Capture the cell that displays the provided text and extract its [X, Y] central coordinate. 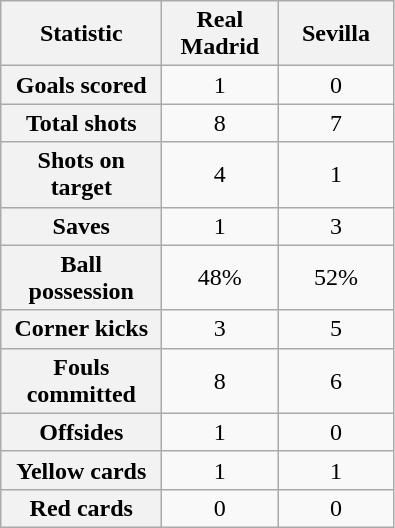
Ball possession [82, 278]
Saves [82, 226]
7 [336, 123]
Statistic [82, 34]
6 [336, 380]
Fouls committed [82, 380]
48% [220, 278]
Total shots [82, 123]
4 [220, 174]
Goals scored [82, 85]
Offsides [82, 432]
52% [336, 278]
Corner kicks [82, 329]
Yellow cards [82, 470]
5 [336, 329]
Sevilla [336, 34]
Red cards [82, 508]
Real Madrid [220, 34]
Shots on target [82, 174]
